Identify which cell holds the provided text, then report its [x, y] central coordinate. 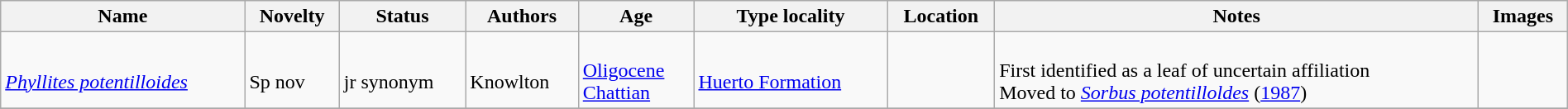
Huerto Formation [791, 70]
First identified as a leaf of uncertain affiliationMoved to Sorbus potentilloldes (1987) [1237, 70]
Type locality [791, 17]
Images [1523, 17]
Location [941, 17]
Notes [1237, 17]
Age [636, 17]
OligoceneChattian [636, 70]
Sp nov [292, 70]
Phyllites potentilloides [122, 70]
Status [402, 17]
Authors [522, 17]
Knowlton [522, 70]
Name [122, 17]
jr synonym [402, 70]
Novelty [292, 17]
